Identify which cell holds the provided text, then report its [X, Y] central coordinate. 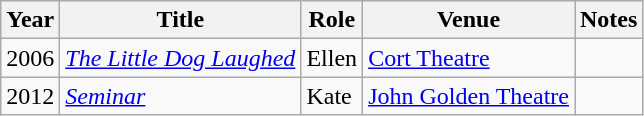
John Golden Theatre [469, 96]
Cort Theatre [469, 58]
2012 [30, 96]
Kate [332, 96]
2006 [30, 58]
Role [332, 20]
Seminar [180, 96]
The Little Dog Laughed [180, 58]
Title [180, 20]
Year [30, 20]
Notes [608, 20]
Venue [469, 20]
Ellen [332, 58]
